From the cell containing the given text, extract its center point as [x, y] coordinate. 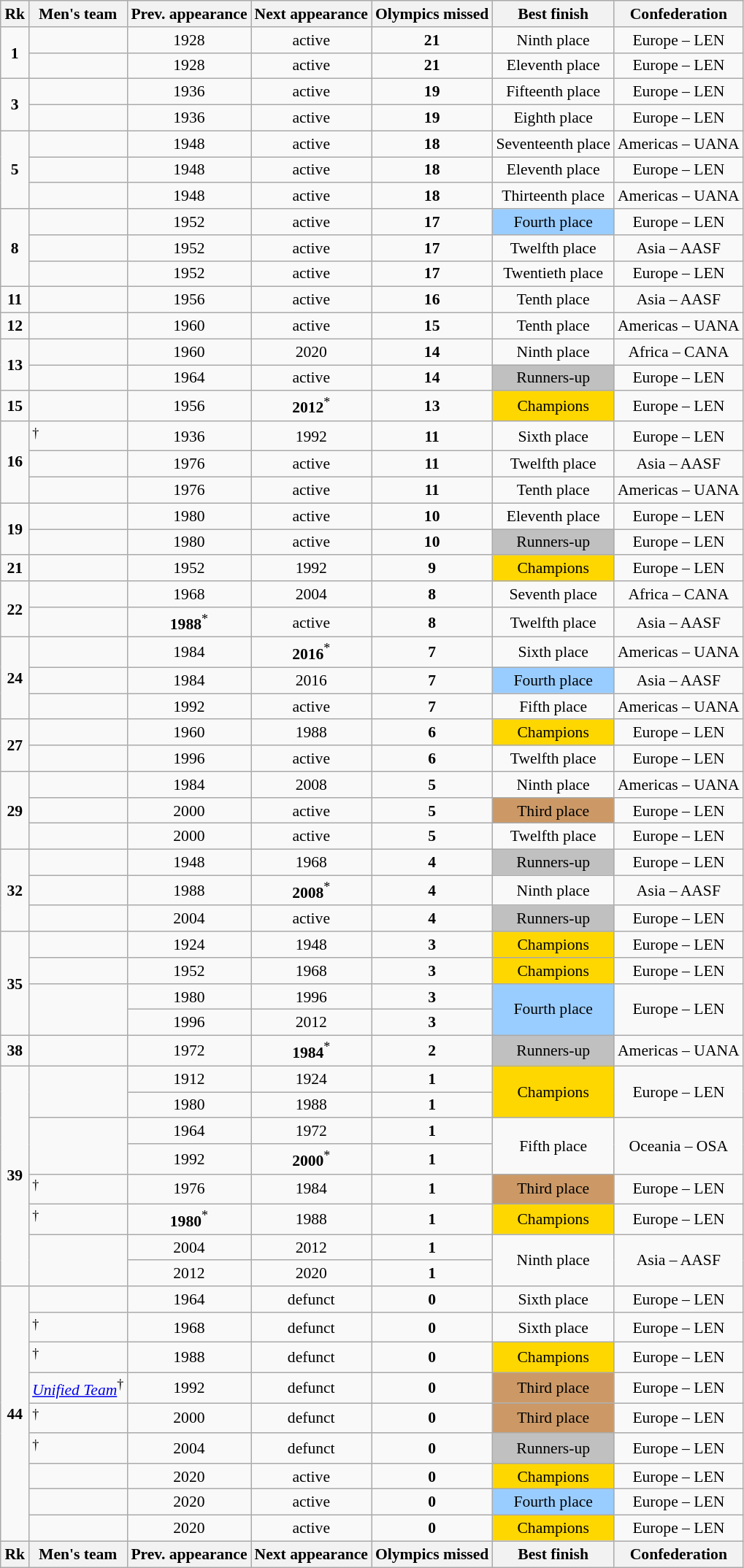
12 [15, 326]
9 [432, 569]
2 [432, 1051]
2012* [311, 406]
29 [15, 810]
27 [15, 746]
32 [15, 891]
24 [15, 679]
Unified Team† [77, 1388]
2000* [311, 1159]
Oceania – OSA [679, 1146]
2016 [311, 681]
2016* [311, 653]
1984* [311, 1051]
Thirteenth place [553, 196]
1912 [188, 1079]
1980* [188, 1219]
22 [15, 609]
39 [15, 1176]
1988* [188, 622]
35 [15, 983]
Fifteenth place [553, 92]
Eighth place [553, 118]
Seventeenth place [553, 144]
2008 [311, 785]
38 [15, 1051]
2008* [311, 891]
44 [15, 1413]
Seventh place [553, 594]
Twentieth place [553, 274]
